For the text-containing cell, return its midpoint in [X, Y] coordinate format. 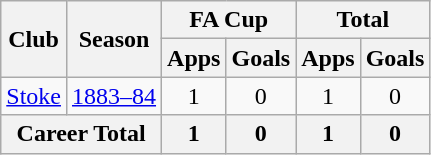
Total [363, 20]
1883–84 [114, 96]
Career Total [82, 134]
Club [34, 39]
Season [114, 39]
Stoke [34, 96]
FA Cup [229, 20]
